Provide the (X, Y) coordinate of the cell's center where the given text is located.  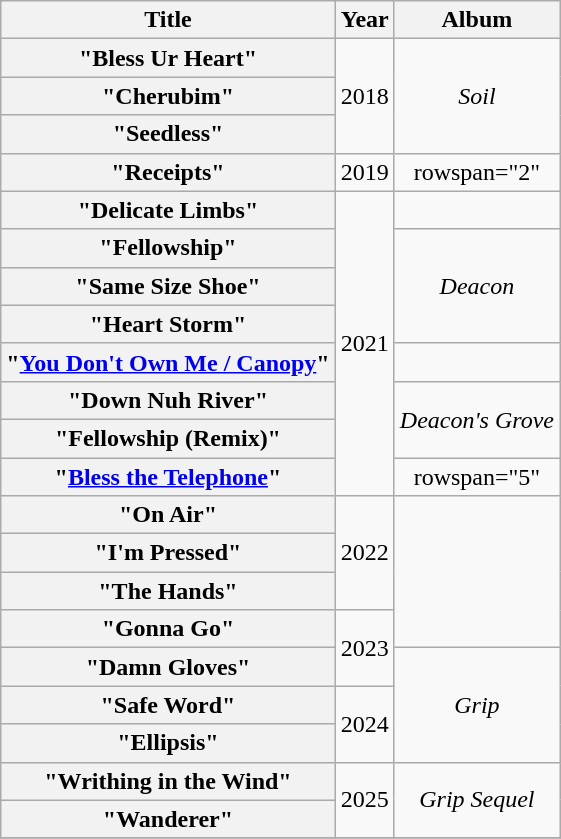
"The Hands" (168, 591)
Grip (476, 705)
rowspan="2" (476, 172)
Year (364, 20)
Album (476, 20)
Deacon's Grove (476, 419)
"You Don't Own Me / Canopy" (168, 362)
"Safe Word" (168, 705)
"Bless the Telephone" (168, 477)
"Down Nuh River" (168, 400)
"Seedless" (168, 134)
2024 (364, 724)
"Fellowship (Remix)" (168, 438)
Grip Sequel (476, 800)
"Damn Gloves" (168, 667)
Deacon (476, 286)
rowspan="5" (476, 477)
"Writhing in the Wind" (168, 781)
2018 (364, 96)
"On Air" (168, 515)
2023 (364, 648)
"Heart Storm" (168, 324)
"Fellowship" (168, 248)
Soil (476, 96)
"Delicate Limbs" (168, 210)
"Bless Ur Heart" (168, 58)
2021 (364, 343)
2019 (364, 172)
"Receipts" (168, 172)
Title (168, 20)
"Ellipsis" (168, 743)
2022 (364, 553)
2025 (364, 800)
"Gonna Go" (168, 629)
"I'm Pressed" (168, 553)
"Cherubim" (168, 96)
"Wanderer" (168, 819)
"Same Size Shoe" (168, 286)
